Output the (x, y) coordinate of the center of the cell containing the given text.  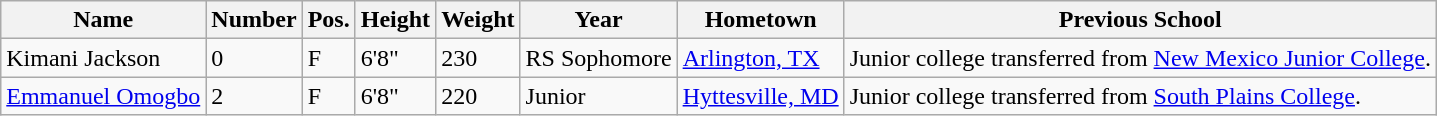
Year (598, 20)
Kimani Jackson (104, 58)
220 (478, 96)
Junior (598, 96)
Junior college transferred from New Mexico Junior College. (1140, 58)
0 (254, 58)
230 (478, 58)
Name (104, 20)
Previous School (1140, 20)
Height (395, 20)
Junior college transferred from South Plains College. (1140, 96)
RS Sophomore (598, 58)
Hyttesville, MD (760, 96)
Pos. (328, 20)
Weight (478, 20)
Number (254, 20)
2 (254, 96)
Emmanuel Omogbo (104, 96)
Arlington, TX (760, 58)
Hometown (760, 20)
